Provide the (X, Y) coordinate of the cell's center where the given text is located.  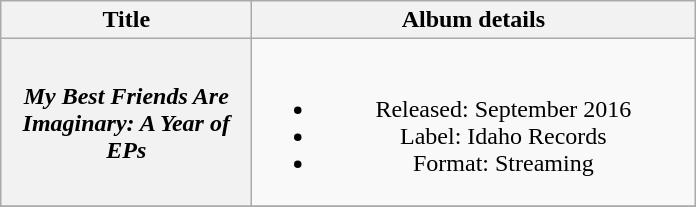
Album details (474, 20)
My Best Friends Are Imaginary: A Year of EPs (126, 122)
Title (126, 20)
Released: September 2016Label: Idaho RecordsFormat: Streaming (474, 122)
